Pinpoint the cell where the given text exists, returning its [X, Y] midpoint coordinate. 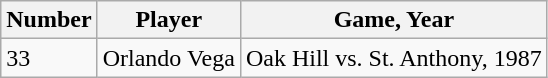
Number [49, 20]
Orlando Vega [168, 58]
Oak Hill vs. St. Anthony, 1987 [394, 58]
Game, Year [394, 20]
33 [49, 58]
Player [168, 20]
